Scan for the cell matching the given text and deliver its [X, Y] coordinate at center. 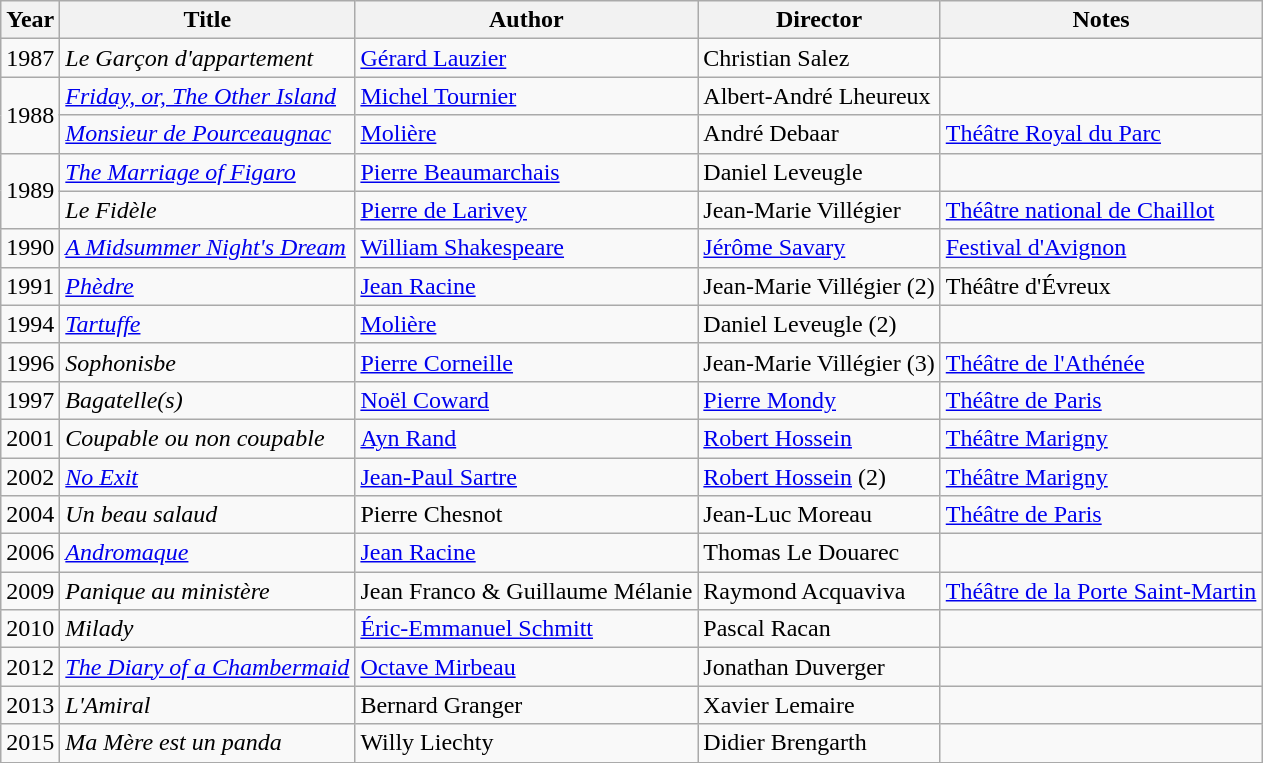
Year [30, 20]
Michel Tournier [526, 96]
Didier Brengarth [819, 743]
Un beau salaud [208, 515]
Pierre Mondy [819, 400]
André Debaar [819, 134]
Bernard Granger [526, 705]
Raymond Acquaviva [819, 591]
Noël Coward [526, 400]
Jean-Marie Villégier (3) [819, 362]
Christian Salez [819, 58]
Ayn Rand [526, 438]
2012 [30, 667]
Jonathan Duverger [819, 667]
Pierre Beaumarchais [526, 172]
Éric-Emmanuel Schmitt [526, 629]
1994 [30, 324]
Gérard Lauzier [526, 58]
Daniel Leveugle [819, 172]
L'Amiral [208, 705]
Jean-Paul Sartre [526, 477]
Andromaque [208, 553]
Bagatelle(s) [208, 400]
Jean-Marie Villégier (2) [819, 286]
1996 [30, 362]
Théâtre Royal du Parc [1101, 134]
2004 [30, 515]
Jean-Marie Villégier [819, 210]
Monsieur de Pourceaugnac [208, 134]
1997 [30, 400]
Jérôme Savary [819, 248]
Le Fidèle [208, 210]
Panique au ministère [208, 591]
1989 [30, 191]
Daniel Leveugle (2) [819, 324]
Théâtre de l'Athénée [1101, 362]
Phèdre [208, 286]
Notes [1101, 20]
Author [526, 20]
Octave Mirbeau [526, 667]
Théâtre d'Évreux [1101, 286]
Albert-André Lheureux [819, 96]
Friday, or, The Other Island [208, 96]
Pierre Corneille [526, 362]
Robert Hossein [819, 438]
Théâtre national de Chaillot [1101, 210]
Title [208, 20]
2001 [30, 438]
Coupable ou non coupable [208, 438]
A Midsummer Night's Dream [208, 248]
2006 [30, 553]
2013 [30, 705]
Pierre Chesnot [526, 515]
2002 [30, 477]
Robert Hossein (2) [819, 477]
The Marriage of Figaro [208, 172]
Xavier Lemaire [819, 705]
Director [819, 20]
Milady [208, 629]
2015 [30, 743]
Le Garçon d'appartement [208, 58]
Festival d'Avignon [1101, 248]
1990 [30, 248]
Jean Franco & Guillaume Mélanie [526, 591]
1991 [30, 286]
Pascal Racan [819, 629]
Jean-Luc Moreau [819, 515]
2009 [30, 591]
Ma Mère est un panda [208, 743]
Sophonisbe [208, 362]
Willy Liechty [526, 743]
1987 [30, 58]
1988 [30, 115]
William Shakespeare [526, 248]
Théâtre de la Porte Saint-Martin [1101, 591]
No Exit [208, 477]
Pierre de Larivey [526, 210]
The Diary of a Chambermaid [208, 667]
Tartuffe [208, 324]
Thomas Le Douarec [819, 553]
2010 [30, 629]
